Scan for the cell matching the given text and deliver its [x, y] coordinate at center. 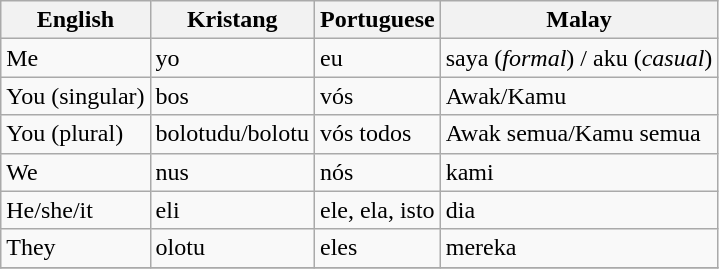
bos [232, 96]
We [76, 172]
eli [232, 210]
Awak semua/Kamu semua [579, 134]
Awak/Kamu [579, 96]
Me [76, 58]
kami [579, 172]
dia [579, 210]
eles [377, 248]
He/she/it [76, 210]
Kristang [232, 20]
English [76, 20]
olotu [232, 248]
nus [232, 172]
vós [377, 96]
bolotudu/bolotu [232, 134]
Malay [579, 20]
They [76, 248]
yo [232, 58]
eu [377, 58]
mereka [579, 248]
ele, ela, isto [377, 210]
saya (formal) / aku (casual) [579, 58]
Portuguese [377, 20]
vós todos [377, 134]
You (singular) [76, 96]
You (plural) [76, 134]
nós [377, 172]
